From the cell containing the given text, extract its center point as [X, Y] coordinate. 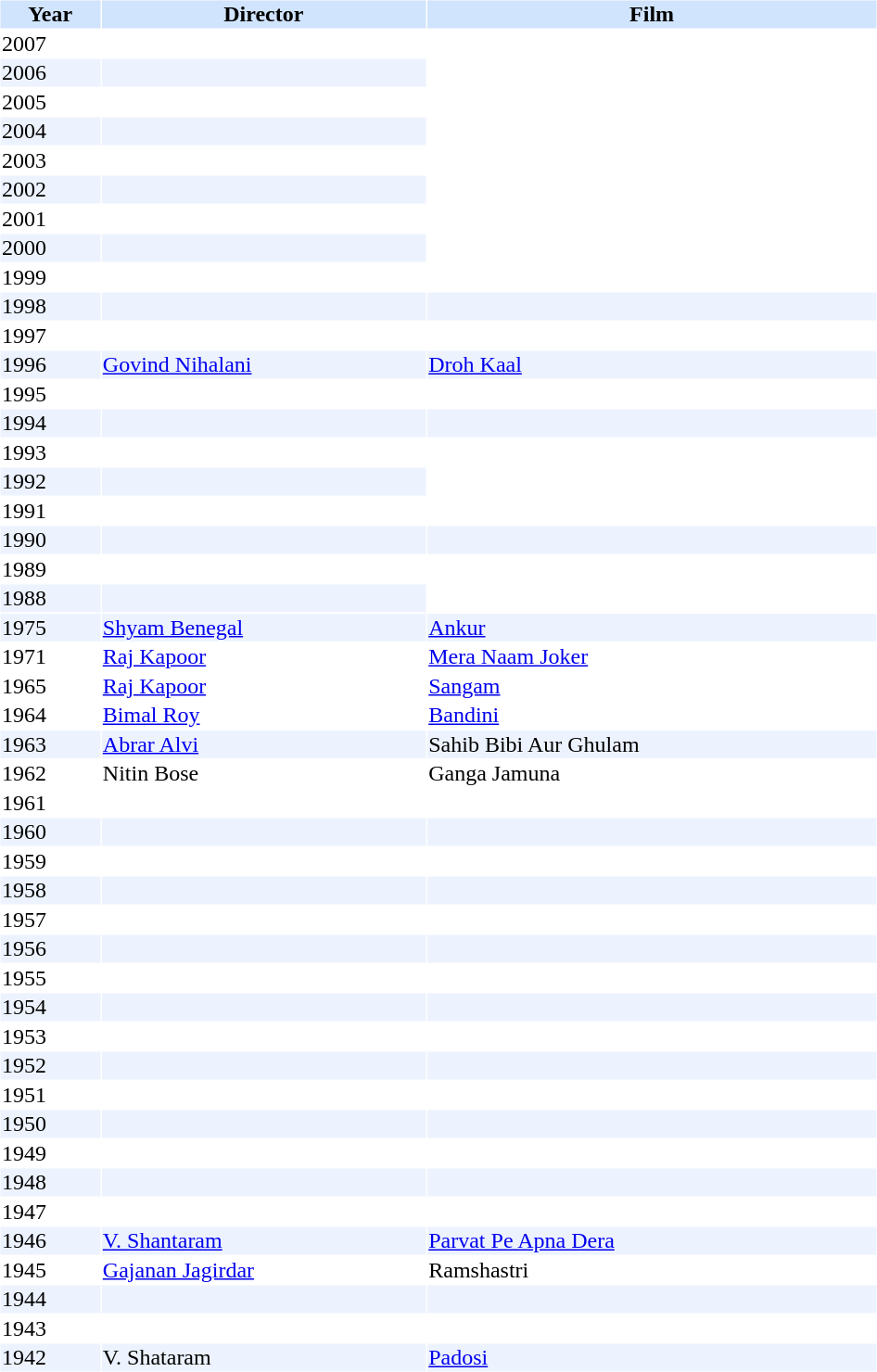
1962 [50, 774]
2006 [50, 73]
1997 [50, 336]
1992 [50, 481]
1957 [50, 920]
2002 [50, 190]
2001 [50, 219]
2000 [50, 248]
Director [263, 14]
1990 [50, 540]
Droh Kaal [653, 364]
1971 [50, 657]
2007 [50, 44]
1948 [50, 1182]
1946 [50, 1241]
1942 [50, 1358]
Padosi [653, 1358]
2005 [50, 102]
1993 [50, 452]
1958 [50, 891]
Ankur [653, 628]
1964 [50, 715]
1998 [50, 307]
Film [653, 14]
1961 [50, 803]
Gajanan Jagirdar [263, 1270]
Parvat Pe Apna Dera [653, 1241]
Nitin Bose [263, 774]
1975 [50, 628]
1959 [50, 861]
1960 [50, 832]
1995 [50, 394]
1963 [50, 744]
1956 [50, 948]
Mera Naam Joker [653, 657]
1965 [50, 686]
1996 [50, 364]
Shyam Benegal [263, 628]
1944 [50, 1299]
Abrar Alvi [263, 744]
1999 [50, 277]
Year [50, 14]
1951 [50, 1095]
Sahib Bibi Aur Ghulam [653, 744]
1989 [50, 569]
V. Shantaram [263, 1241]
Govind Nihalani [263, 364]
V. Shataram [263, 1358]
1954 [50, 1008]
1952 [50, 1065]
1953 [50, 1036]
1945 [50, 1270]
1988 [50, 598]
1950 [50, 1124]
1994 [50, 424]
Ganga Jamuna [653, 774]
1949 [50, 1153]
2004 [50, 131]
1955 [50, 978]
1943 [50, 1328]
Bimal Roy [263, 715]
1947 [50, 1212]
Sangam [653, 686]
Bandini [653, 715]
Ramshastri [653, 1270]
2003 [50, 160]
1991 [50, 511]
